Provide the [X, Y] coordinate of the cell's center where the given text is located.  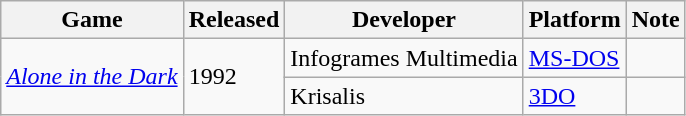
Alone in the Dark [92, 77]
Game [92, 20]
1992 [234, 77]
Developer [404, 20]
Note [656, 20]
Platform [574, 20]
Released [234, 20]
Krisalis [404, 96]
MS-DOS [574, 58]
Infogrames Multimedia [404, 58]
3DO [574, 96]
